Detect which cell encompasses the target text, then output its [X, Y] center coordinate. 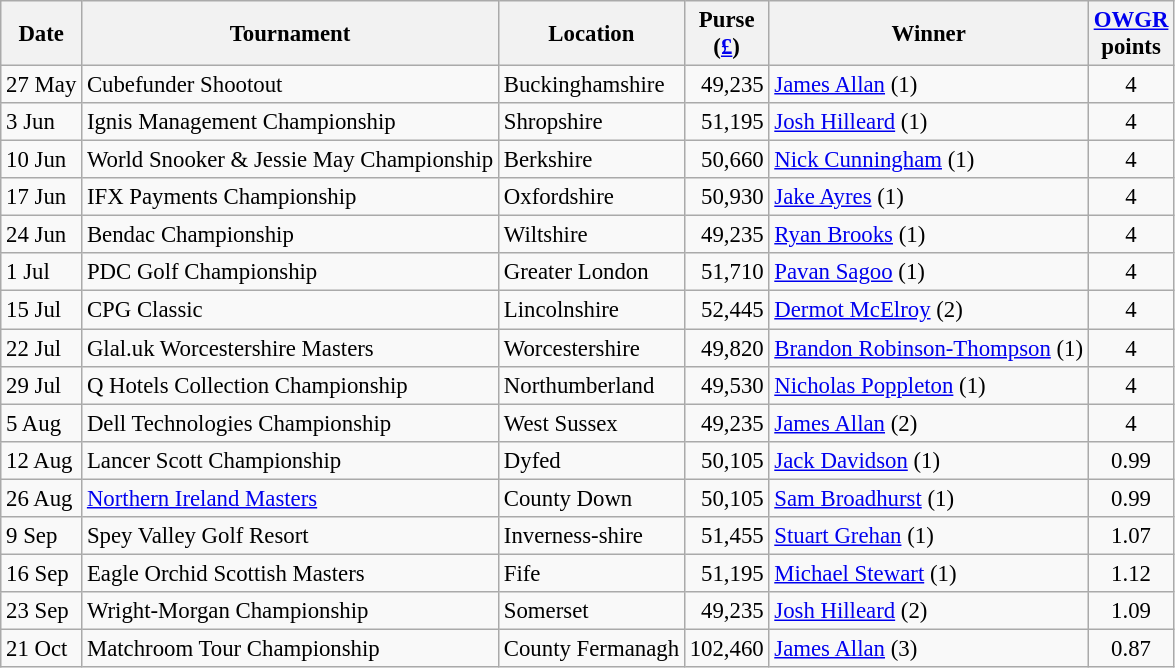
Eagle Orchid Scottish Masters [290, 573]
Purse(£) [726, 34]
Bendac Championship [290, 235]
21 Oct [42, 648]
Ignis Management Championship [290, 122]
County Fermanagh [591, 648]
52,445 [726, 310]
49,820 [726, 348]
Ryan Brooks (1) [928, 235]
Northumberland [591, 385]
Sam Broadhurst (1) [928, 498]
Dermot McElroy (2) [928, 310]
Oxfordshire [591, 197]
51,455 [726, 536]
World Snooker & Jessie May Championship [290, 160]
County Down [591, 498]
3 Jun [42, 122]
PDC Golf Championship [290, 273]
Q Hotels Collection Championship [290, 385]
Dyfed [591, 460]
Michael Stewart (1) [928, 573]
Somerset [591, 611]
17 Jun [42, 197]
29 Jul [42, 385]
Stuart Grehan (1) [928, 536]
Josh Hilleard (1) [928, 122]
9 Sep [42, 536]
OWGRpoints [1130, 34]
12 Aug [42, 460]
5 Aug [42, 423]
51,710 [726, 273]
West Sussex [591, 423]
50,930 [726, 197]
10 Jun [42, 160]
23 Sep [42, 611]
Buckinghamshire [591, 85]
Jake Ayres (1) [928, 197]
Dell Technologies Championship [290, 423]
Northern Ireland Masters [290, 498]
Tournament [290, 34]
Jack Davidson (1) [928, 460]
Winner [928, 34]
50,660 [726, 160]
Greater London [591, 273]
IFX Payments Championship [290, 197]
Inverness-shire [591, 536]
Spey Valley Golf Resort [290, 536]
Shropshire [591, 122]
102,460 [726, 648]
Lancer Scott Championship [290, 460]
Nick Cunningham (1) [928, 160]
Pavan Sagoo (1) [928, 273]
James Allan (1) [928, 85]
27 May [42, 85]
Nicholas Poppleton (1) [928, 385]
16 Sep [42, 573]
15 Jul [42, 310]
Brandon Robinson-Thompson (1) [928, 348]
CPG Classic [290, 310]
Worcestershire [591, 348]
24 Jun [42, 235]
1.09 [1130, 611]
Fife [591, 573]
Berkshire [591, 160]
Wiltshire [591, 235]
Josh Hilleard (2) [928, 611]
Glal.uk Worcestershire Masters [290, 348]
0.87 [1130, 648]
22 Jul [42, 348]
Location [591, 34]
1.07 [1130, 536]
Wright-Morgan Championship [290, 611]
James Allan (3) [928, 648]
49,530 [726, 385]
James Allan (2) [928, 423]
1.12 [1130, 573]
Cubefunder Shootout [290, 85]
Lincolnshire [591, 310]
26 Aug [42, 498]
Date [42, 34]
1 Jul [42, 273]
Matchroom Tour Championship [290, 648]
